Return the (x, y) coordinate for the center point of the cell that contains the specified text.  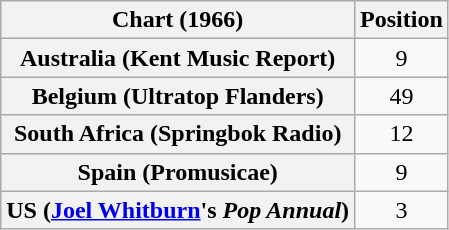
Chart (1966) (178, 20)
Position (402, 20)
Spain (Promusicae) (178, 172)
South Africa (Springbok Radio) (178, 134)
49 (402, 96)
12 (402, 134)
Australia (Kent Music Report) (178, 58)
3 (402, 210)
US (Joel Whitburn's Pop Annual) (178, 210)
Belgium (Ultratop Flanders) (178, 96)
